Find where the given text appears and provide that cell's center as (x, y) coordinate. 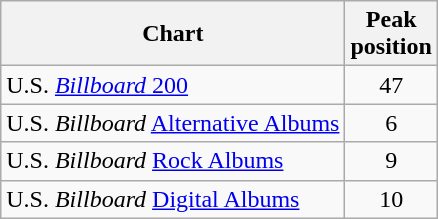
U.S. Billboard 200 (173, 85)
6 (391, 123)
Chart (173, 34)
U.S. Billboard Alternative Albums (173, 123)
10 (391, 199)
U.S. Billboard Digital Albums (173, 199)
U.S. Billboard Rock Albums (173, 161)
Peakposition (391, 34)
9 (391, 161)
47 (391, 85)
